Provide the (x, y) coordinate of the cell's center where the given text is located.  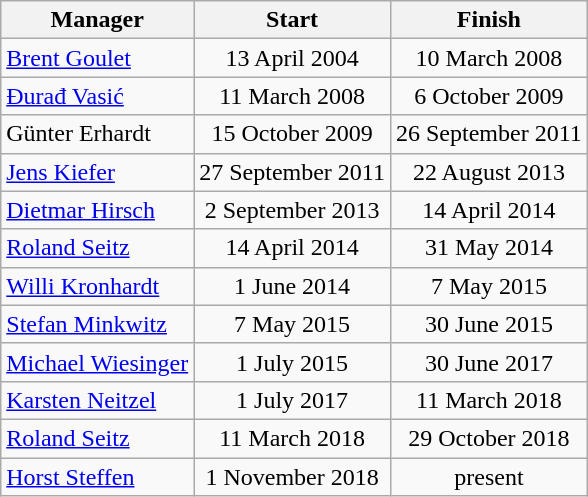
1 July 2015 (292, 362)
13 April 2004 (292, 58)
27 September 2011 (292, 172)
10 March 2008 (488, 58)
Michael Wiesinger (98, 362)
Jens Kiefer (98, 172)
26 September 2011 (488, 134)
Đurađ Vasić (98, 96)
Dietmar Hirsch (98, 210)
Stefan Minkwitz (98, 324)
6 October 2009 (488, 96)
2 September 2013 (292, 210)
15 October 2009 (292, 134)
Horst Steffen (98, 477)
11 March 2008 (292, 96)
30 June 2017 (488, 362)
Willi Kronhardt (98, 286)
Finish (488, 20)
29 October 2018 (488, 438)
1 June 2014 (292, 286)
1 November 2018 (292, 477)
22 August 2013 (488, 172)
Manager (98, 20)
present (488, 477)
Brent Goulet (98, 58)
1 July 2017 (292, 400)
30 June 2015 (488, 324)
Karsten Neitzel (98, 400)
Günter Erhardt (98, 134)
Start (292, 20)
31 May 2014 (488, 248)
